Capture the cell that displays the provided text and extract its [x, y] central coordinate. 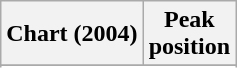
Chart (2004) [72, 34]
Peakposition [189, 34]
